Find where the given text appears and provide that cell's center as [x, y] coordinate. 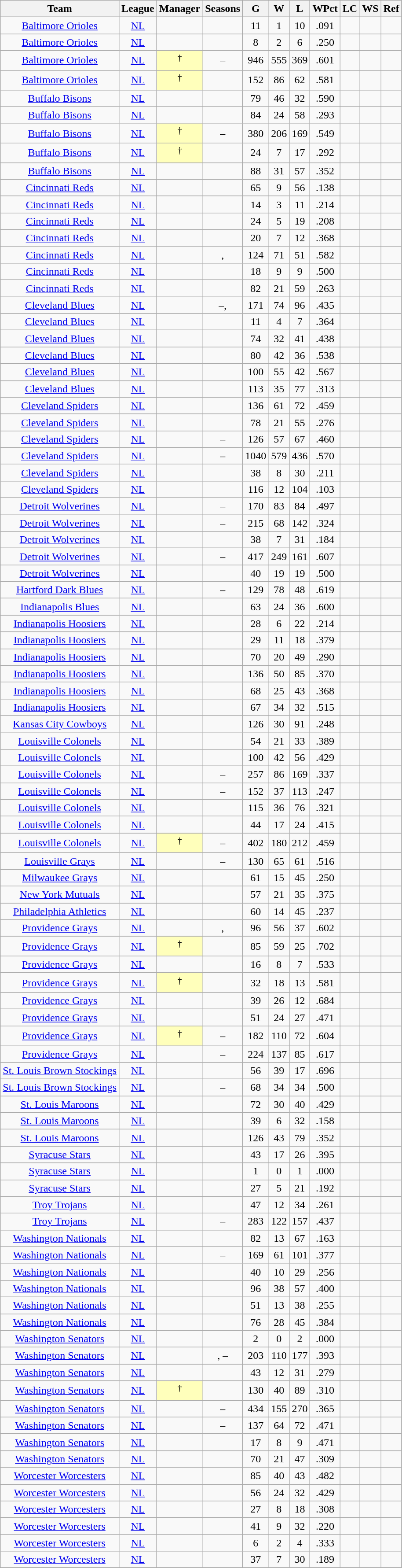
.384 [325, 1322]
Seasons [223, 9]
.619 [325, 590]
91 [300, 724]
.158 [325, 1121]
.321 [325, 808]
.570 [325, 456]
.184 [325, 540]
48 [300, 590]
44 [256, 825]
142 [300, 523]
46 [279, 98]
257 [256, 775]
.337 [325, 775]
80 [256, 355]
171 [256, 305]
.377 [325, 1255]
.247 [325, 791]
.538 [325, 355]
.415 [325, 825]
.309 [325, 1459]
50 [279, 674]
89 [300, 1391]
.365 [325, 1409]
, – [223, 1356]
.375 [325, 894]
.292 [325, 153]
.438 [325, 339]
WPct [325, 9]
League [138, 9]
.482 [325, 1476]
L [300, 9]
.702 [325, 947]
77 [300, 389]
49 [300, 657]
.308 [325, 1509]
.211 [325, 472]
.393 [325, 1356]
.192 [325, 1188]
64 [279, 1425]
157 [300, 1221]
369 [300, 61]
.696 [325, 1071]
–, [223, 305]
417 [256, 557]
.370 [325, 674]
.567 [325, 372]
62 [300, 80]
.607 [325, 557]
.163 [325, 1238]
.138 [325, 188]
.276 [325, 422]
115 [256, 808]
.263 [325, 288]
129 [256, 590]
.435 [325, 305]
.684 [325, 1001]
.460 [325, 439]
.364 [325, 322]
Indianapolis Blues [60, 607]
.582 [325, 255]
54 [256, 741]
104 [300, 489]
203 [256, 1356]
16 [256, 964]
436 [300, 456]
.549 [325, 133]
15 [279, 878]
215 [256, 523]
88 [256, 171]
.208 [325, 221]
555 [279, 61]
.189 [325, 1560]
249 [279, 557]
.533 [325, 964]
.261 [325, 1205]
434 [256, 1409]
101 [300, 1255]
579 [279, 456]
124 [256, 255]
224 [256, 1054]
.237 [325, 911]
380 [256, 133]
83 [279, 506]
.602 [325, 928]
.389 [325, 741]
212 [300, 843]
Philadelphia Athletics [60, 911]
.256 [325, 1272]
.400 [325, 1288]
Hartford Dark Blues [60, 590]
LC [350, 9]
.220 [325, 1526]
155 [279, 1409]
Kansas City Cowboys [60, 724]
3 [279, 204]
60 [256, 911]
Milwaukee Grays [60, 878]
.600 [325, 607]
.091 [325, 26]
22 [300, 624]
Louisville Grays [60, 861]
W [279, 9]
116 [256, 489]
.333 [325, 1543]
.248 [325, 724]
New York Mutuals [60, 894]
.310 [325, 1391]
33 [300, 741]
.516 [325, 861]
180 [279, 843]
283 [256, 1221]
177 [300, 1356]
Team [60, 9]
63 [256, 607]
.617 [325, 1054]
.293 [325, 115]
402 [256, 843]
Manager [179, 9]
.324 [325, 523]
161 [300, 557]
182 [256, 1036]
71 [279, 255]
.255 [325, 1305]
.313 [325, 389]
.379 [325, 640]
Ref [391, 9]
.279 [325, 1372]
206 [279, 133]
.103 [325, 489]
.497 [325, 506]
.590 [325, 98]
.395 [325, 1155]
1040 [256, 456]
946 [256, 61]
WS [370, 9]
.601 [325, 61]
G [256, 9]
170 [256, 506]
.437 [325, 1221]
.515 [325, 707]
58 [300, 115]
122 [279, 1221]
.290 [325, 657]
270 [300, 1409]
.604 [325, 1036]
